Find where the given text appears and provide that cell's center as [X, Y] coordinate. 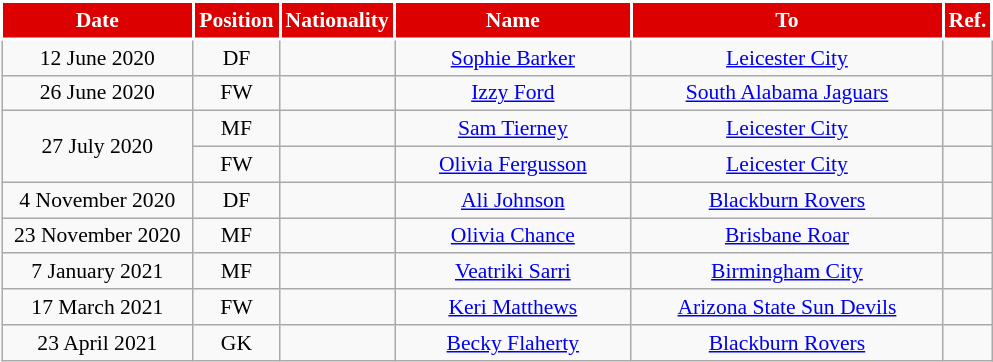
4 November 2020 [98, 200]
Ref. [968, 20]
Arizona State Sun Devils [787, 307]
Position [236, 20]
Nationality [338, 20]
26 June 2020 [98, 93]
Izzy Ford [514, 93]
To [787, 20]
Name [514, 20]
Sophie Barker [514, 57]
Olivia Chance [514, 236]
23 November 2020 [98, 236]
GK [236, 343]
Ali Johnson [514, 200]
7 January 2021 [98, 272]
Brisbane Roar [787, 236]
23 April 2021 [98, 343]
Sam Tierney [514, 129]
Keri Matthews [514, 307]
Birmingham City [787, 272]
South Alabama Jaguars [787, 93]
Veatriki Sarri [514, 272]
Becky Flaherty [514, 343]
17 March 2021 [98, 307]
Olivia Fergusson [514, 165]
12 June 2020 [98, 57]
Date [98, 20]
27 July 2020 [98, 146]
